Provide the [x, y] coordinate of the cell's center where the given text is located.  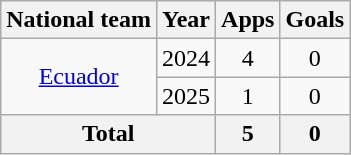
Year [186, 20]
Ecuador [79, 77]
National team [79, 20]
2025 [186, 96]
2024 [186, 58]
Goals [315, 20]
4 [248, 58]
Apps [248, 20]
Total [108, 134]
5 [248, 134]
1 [248, 96]
